For the text-containing cell, return its midpoint in (X, Y) coordinate format. 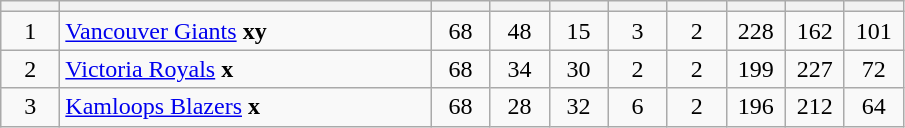
1 (30, 31)
Victoria Royals x (246, 69)
64 (874, 107)
72 (874, 69)
212 (814, 107)
Kamloops Blazers x (246, 107)
101 (874, 31)
15 (578, 31)
199 (756, 69)
Vancouver Giants xy (246, 31)
34 (520, 69)
6 (638, 107)
162 (814, 31)
227 (814, 69)
32 (578, 107)
196 (756, 107)
30 (578, 69)
48 (520, 31)
28 (520, 107)
228 (756, 31)
